For the text-containing cell, return its midpoint in [x, y] coordinate format. 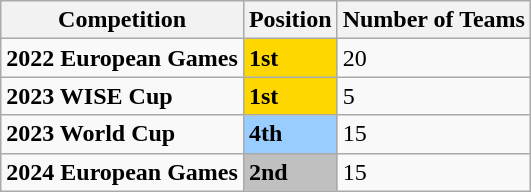
2024 European Games [122, 172]
20 [434, 58]
Position [290, 20]
4th [290, 134]
2nd [290, 172]
Competition [122, 20]
5 [434, 96]
2023 World Cup [122, 134]
2023 WISE Cup [122, 96]
2022 European Games [122, 58]
Number of Teams [434, 20]
